For the text-containing cell, return its midpoint in [X, Y] coordinate format. 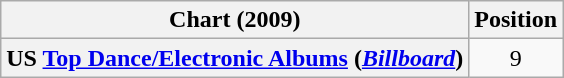
Chart (2009) [235, 20]
Position [516, 20]
US Top Dance/Electronic Albums (Billboard) [235, 58]
9 [516, 58]
